Return [X, Y] of the center of cell containing provided text 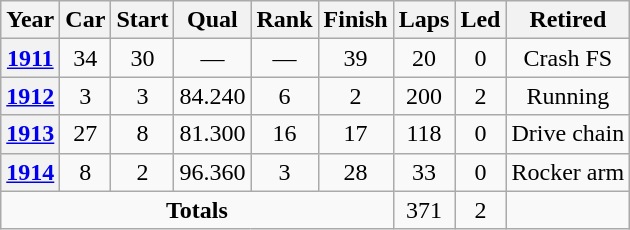
20 [424, 58]
Start [142, 20]
1911 [30, 58]
200 [424, 96]
Retired [568, 20]
16 [284, 134]
1913 [30, 134]
Year [30, 20]
371 [424, 210]
1914 [30, 172]
96.360 [212, 172]
Running [568, 96]
27 [86, 134]
Led [480, 20]
84.240 [212, 96]
Drive chain [568, 134]
6 [284, 96]
34 [86, 58]
Totals [197, 210]
118 [424, 134]
Rocker arm [568, 172]
17 [356, 134]
Car [86, 20]
81.300 [212, 134]
33 [424, 172]
Qual [212, 20]
Laps [424, 20]
Crash FS [568, 58]
28 [356, 172]
1912 [30, 96]
Finish [356, 20]
Rank [284, 20]
30 [142, 58]
39 [356, 58]
